Output the (X, Y) coordinate of the center of the cell containing the given text.  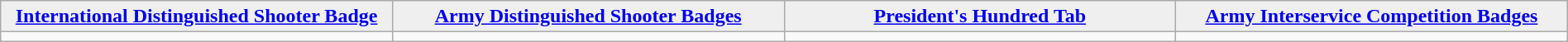
Army Interservice Competition Badges (1372, 16)
Army Distinguished Shooter Badges (588, 16)
President's Hundred Tab (980, 16)
International Distinguished Shooter Badge (197, 16)
